Output the (x, y) coordinate of the center of the cell containing the given text.  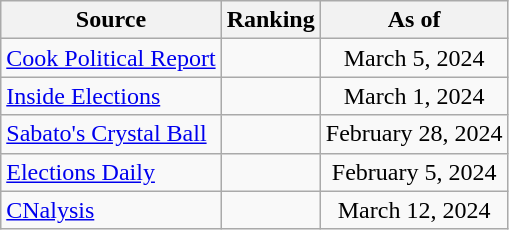
As of (414, 20)
Ranking (270, 20)
CNalysis (111, 210)
Cook Political Report (111, 58)
Sabato's Crystal Ball (111, 134)
March 12, 2024 (414, 210)
Source (111, 20)
February 5, 2024 (414, 172)
March 1, 2024 (414, 96)
February 28, 2024 (414, 134)
Inside Elections (111, 96)
Elections Daily (111, 172)
March 5, 2024 (414, 58)
